Pinpoint the cell where the given text exists, returning its [x, y] midpoint coordinate. 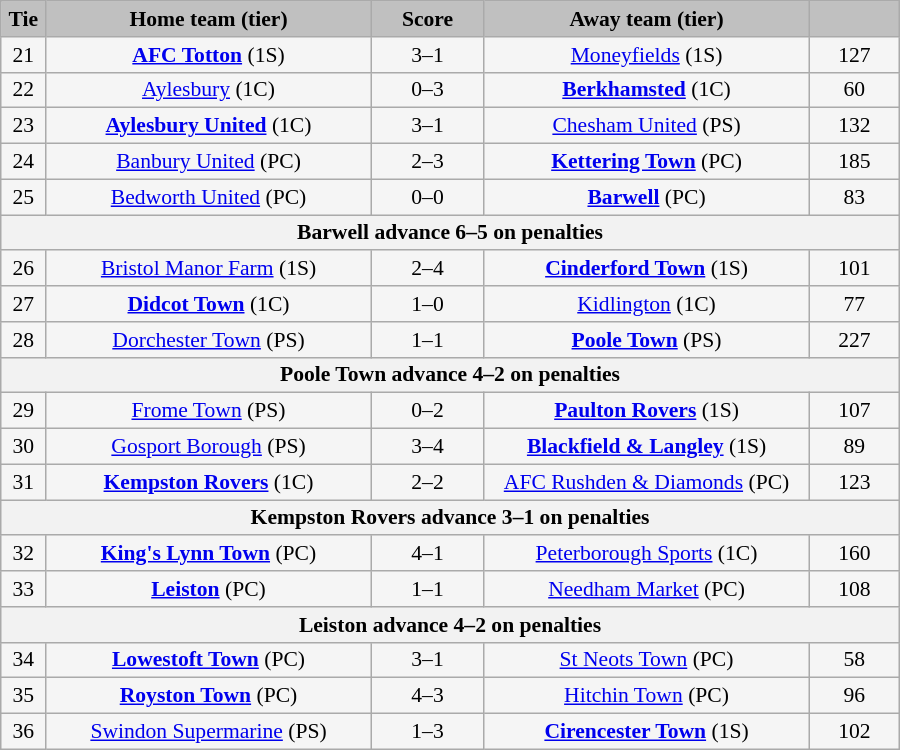
2–2 [427, 482]
32 [24, 554]
Kettering Town (PC) [647, 162]
132 [854, 126]
1–0 [427, 304]
Home team (tier) [209, 19]
Needham Market (PC) [647, 589]
Swindon Supermarine (PS) [209, 732]
26 [24, 269]
77 [854, 304]
227 [854, 340]
Score [427, 19]
35 [24, 696]
2–3 [427, 162]
Blackfield & Langley (1S) [647, 447]
58 [854, 660]
Cinderford Town (1S) [647, 269]
96 [854, 696]
34 [24, 660]
29 [24, 411]
102 [854, 732]
Chesham United (PS) [647, 126]
31 [24, 482]
107 [854, 411]
185 [854, 162]
30 [24, 447]
1–3 [427, 732]
101 [854, 269]
Gosport Borough (PS) [209, 447]
Paulton Rovers (1S) [647, 411]
28 [24, 340]
83 [854, 197]
4–3 [427, 696]
Leiston advance 4–2 on penalties [450, 625]
27 [24, 304]
Kempston Rovers advance 3–1 on penalties [450, 518]
Hitchin Town (PC) [647, 696]
Frome Town (PS) [209, 411]
St Neots Town (PC) [647, 660]
King's Lynn Town (PC) [209, 554]
Aylesbury United (1C) [209, 126]
21 [24, 55]
Poole Town advance 4–2 on penalties [450, 375]
3–4 [427, 447]
Berkhamsted (1C) [647, 90]
Royston Town (PC) [209, 696]
Cirencester Town (1S) [647, 732]
AFC Totton (1S) [209, 55]
Dorchester Town (PS) [209, 340]
Banbury United (PC) [209, 162]
Peterborough Sports (1C) [647, 554]
Didcot Town (1C) [209, 304]
123 [854, 482]
60 [854, 90]
Kempston Rovers (1C) [209, 482]
Away team (tier) [647, 19]
Leiston (PC) [209, 589]
Lowestoft Town (PC) [209, 660]
Bedworth United (PC) [209, 197]
33 [24, 589]
Tie [24, 19]
Barwell (PC) [647, 197]
0–0 [427, 197]
Moneyfields (1S) [647, 55]
36 [24, 732]
127 [854, 55]
22 [24, 90]
108 [854, 589]
Barwell advance 6–5 on penalties [450, 233]
Kidlington (1C) [647, 304]
23 [24, 126]
2–4 [427, 269]
Bristol Manor Farm (1S) [209, 269]
0–3 [427, 90]
160 [854, 554]
0–2 [427, 411]
Aylesbury (1C) [209, 90]
89 [854, 447]
25 [24, 197]
4–1 [427, 554]
AFC Rushden & Diamonds (PC) [647, 482]
Poole Town (PS) [647, 340]
24 [24, 162]
